Find where the given text appears and provide that cell's center as (X, Y) coordinate. 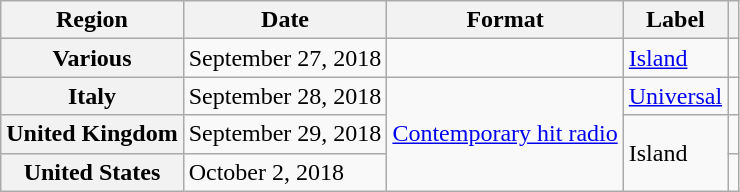
Date (285, 20)
Format (505, 20)
Region (92, 20)
Italy (92, 96)
Universal (675, 96)
United States (92, 172)
United Kingdom (92, 134)
September 27, 2018 (285, 58)
Various (92, 58)
September 29, 2018 (285, 134)
October 2, 2018 (285, 172)
September 28, 2018 (285, 96)
Label (675, 20)
Contemporary hit radio (505, 134)
